Provide the (x, y) coordinate of the cell's center where the given text is located.  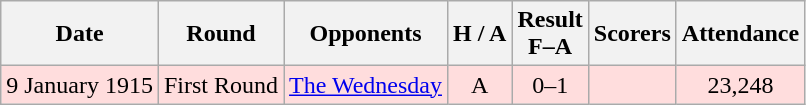
The Wednesday (366, 85)
First Round (220, 85)
ResultF–A (550, 34)
Round (220, 34)
H / A (480, 34)
0–1 (550, 85)
Opponents (366, 34)
Date (80, 34)
9 January 1915 (80, 85)
A (480, 85)
23,248 (740, 85)
Attendance (740, 34)
Scorers (632, 34)
